Return [x, y] of the center of cell containing provided text 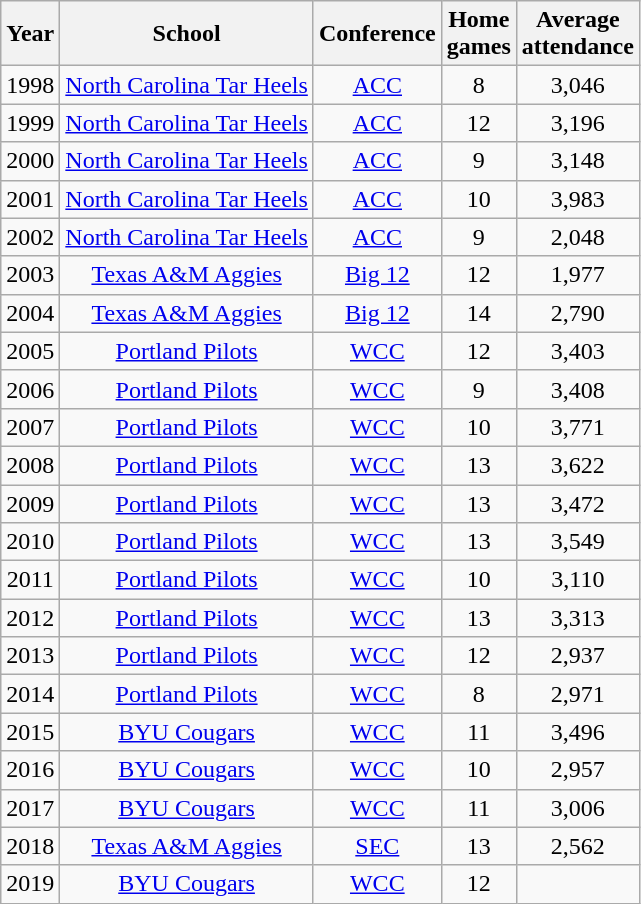
2014 [30, 694]
School [187, 34]
2003 [30, 275]
2008 [30, 465]
2001 [30, 199]
2011 [30, 580]
2006 [30, 389]
2000 [30, 161]
3,771 [578, 427]
Year [30, 34]
2018 [30, 846]
1,977 [578, 275]
3,496 [578, 732]
2013 [30, 656]
2005 [30, 351]
2,048 [578, 237]
SEC [377, 846]
Homegames [478, 34]
14 [478, 313]
3,983 [578, 199]
2010 [30, 542]
Averageattendance [578, 34]
2004 [30, 313]
2,971 [578, 694]
2,957 [578, 770]
2015 [30, 732]
2007 [30, 427]
Conference [377, 34]
3,549 [578, 542]
2012 [30, 618]
2,562 [578, 846]
2002 [30, 237]
3,472 [578, 503]
2017 [30, 808]
3,622 [578, 465]
2009 [30, 503]
3,006 [578, 808]
3,408 [578, 389]
2,937 [578, 656]
3,110 [578, 580]
3,148 [578, 161]
3,313 [578, 618]
1998 [30, 85]
3,196 [578, 123]
3,046 [578, 85]
2016 [30, 770]
2019 [30, 884]
1999 [30, 123]
3,403 [578, 351]
2,790 [578, 313]
